Detect which cell encompasses the target text, then output its (x, y) center coordinate. 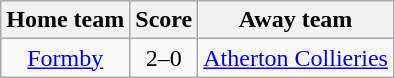
Atherton Collieries (296, 58)
Away team (296, 20)
2–0 (164, 58)
Formby (66, 58)
Home team (66, 20)
Score (164, 20)
